Output the (X, Y) coordinate of the center of the cell containing the given text.  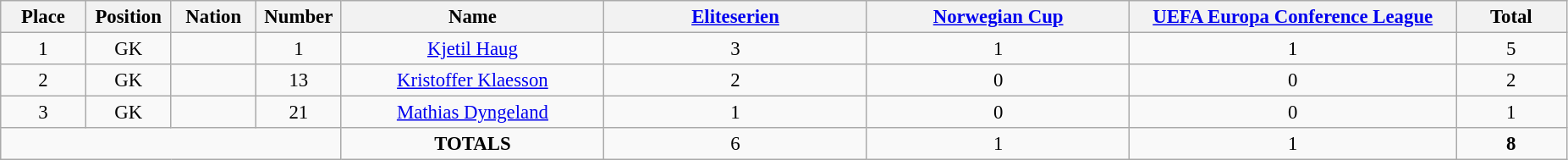
Place (44, 17)
Kjetil Haug (472, 49)
TOTALS (472, 144)
6 (736, 144)
Number (300, 17)
Mathias Dyngeland (472, 113)
Total (1511, 17)
Norwegian Cup (999, 17)
Kristoffer Klaesson (472, 80)
8 (1511, 144)
13 (300, 80)
Name (472, 17)
Eliteserien (736, 17)
Position (129, 17)
5 (1511, 49)
UEFA Europa Conference League (1293, 17)
21 (300, 113)
Nation (213, 17)
